Return (x, y) of the center of cell containing provided text 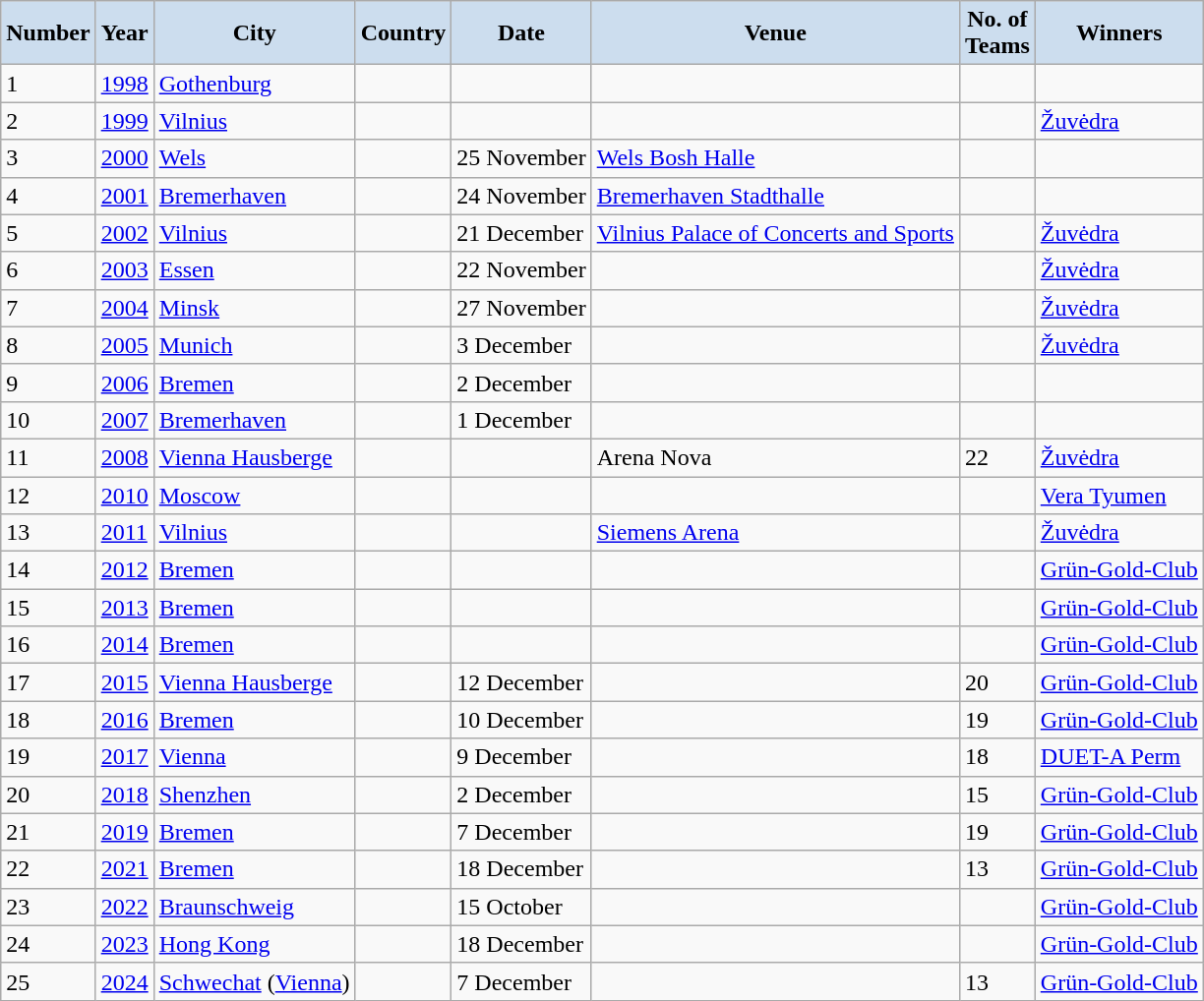
Arena Nova (775, 457)
Essen (254, 270)
8 (48, 345)
23 (48, 907)
21 December (521, 233)
2003 (124, 270)
2015 (124, 682)
14 (48, 570)
2001 (124, 196)
27 November (521, 308)
2002 (124, 233)
1999 (124, 121)
11 (48, 457)
12 December (521, 682)
No. ofTeams (997, 33)
16 (48, 645)
Moscow (254, 495)
Vienna (254, 757)
Minsk (254, 308)
2008 (124, 457)
2007 (124, 420)
2011 (124, 533)
Wels Bosh Halle (775, 158)
1 (48, 84)
25 (48, 981)
Schwechat (Vienna) (254, 981)
Vilnius Palace of Concerts and Sports (775, 233)
2006 (124, 383)
2013 (124, 608)
2004 (124, 308)
Year (124, 33)
Hong Kong (254, 944)
2023 (124, 944)
2000 (124, 158)
10 December (521, 720)
Vera Tyumen (1119, 495)
2018 (124, 795)
Bremerhaven Stadthalle (775, 196)
2017 (124, 757)
2005 (124, 345)
24 (48, 944)
9 (48, 383)
17 (48, 682)
DUET-A Perm (1119, 757)
3 December (521, 345)
22 November (521, 270)
3 (48, 158)
Number (48, 33)
2 (48, 121)
10 (48, 420)
Siemens Arena (775, 533)
Munich (254, 345)
25 November (521, 158)
Country (403, 33)
2014 (124, 645)
2019 (124, 832)
9 December (521, 757)
Venue (775, 33)
Braunschweig (254, 907)
4 (48, 196)
2012 (124, 570)
2024 (124, 981)
Shenzhen (254, 795)
Date (521, 33)
Winners (1119, 33)
2016 (124, 720)
7 (48, 308)
Wels (254, 158)
City (254, 33)
2022 (124, 907)
1998 (124, 84)
Gothenburg (254, 84)
21 (48, 832)
6 (48, 270)
5 (48, 233)
2021 (124, 869)
24 November (521, 196)
15 October (521, 907)
2010 (124, 495)
12 (48, 495)
1 December (521, 420)
